For the text-containing cell, return its midpoint in [x, y] coordinate format. 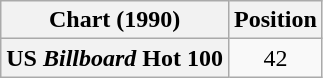
Chart (1990) [115, 20]
US Billboard Hot 100 [115, 58]
42 [276, 58]
Position [276, 20]
